Search for the cell housing the specified text and yield its [x, y] center coordinate. 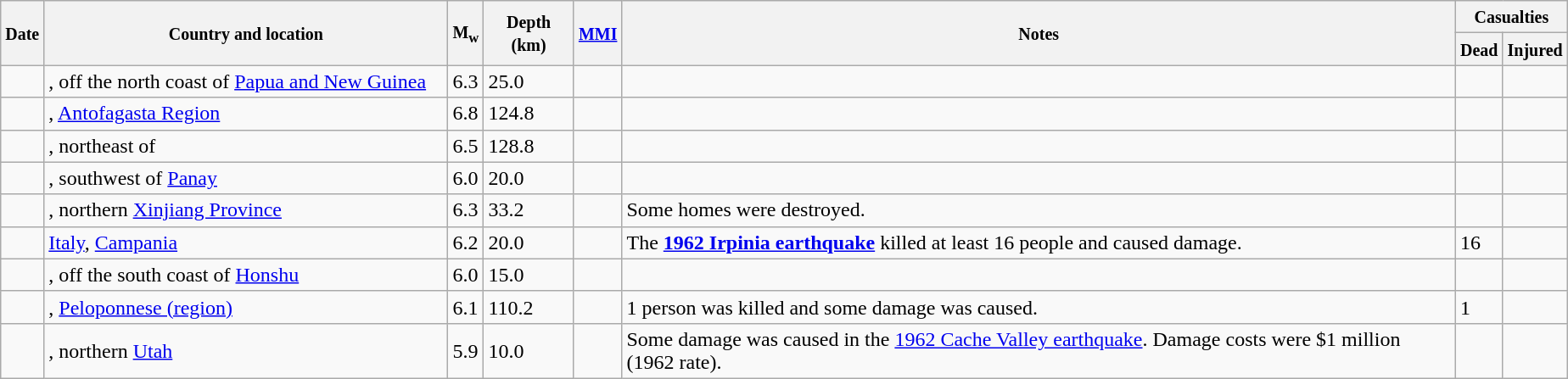
Injured [1535, 49]
5.9 [466, 351]
6.5 [466, 146]
, off the south coast of Honshu [246, 275]
Depth (km) [529, 33]
, northern Xinjiang Province [246, 210]
, off the north coast of Papua and New Guinea [246, 81]
1 [1479, 307]
Notes [1039, 33]
Some damage was caused in the 1962 Cache Valley earthquake. Damage costs were $1 million (1962 rate). [1039, 351]
Some homes were destroyed. [1039, 210]
Country and location [246, 33]
MMI [597, 33]
Mw [466, 33]
15.0 [529, 275]
1 person was killed and some damage was caused. [1039, 307]
, Antofagasta Region [246, 114]
6.2 [466, 242]
124.8 [529, 114]
Casualties [1511, 17]
10.0 [529, 351]
Dead [1479, 49]
110.2 [529, 307]
33.2 [529, 210]
, Peloponnese (region) [246, 307]
Date [22, 33]
6.1 [466, 307]
16 [1479, 242]
, southwest of Panay [246, 178]
, northern Utah [246, 351]
6.8 [466, 114]
The 1962 Irpinia earthquake killed at least 16 people and caused damage. [1039, 242]
Italy, Campania [246, 242]
128.8 [529, 146]
25.0 [529, 81]
, northeast of [246, 146]
